Locate the cell with the specified text and output its [X, Y] center coordinate. 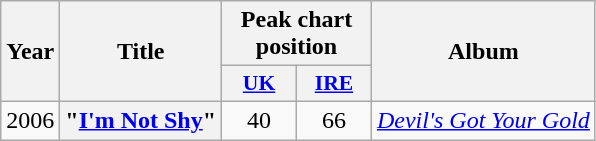
Title [141, 52]
Album [483, 52]
UK [260, 84]
Peak chart position [297, 34]
IRE [334, 84]
"I'm Not Shy" [141, 120]
40 [260, 120]
Year [30, 52]
Devil's Got Your Gold [483, 120]
2006 [30, 120]
66 [334, 120]
